Find where the given text appears and provide that cell's center as (X, Y) coordinate. 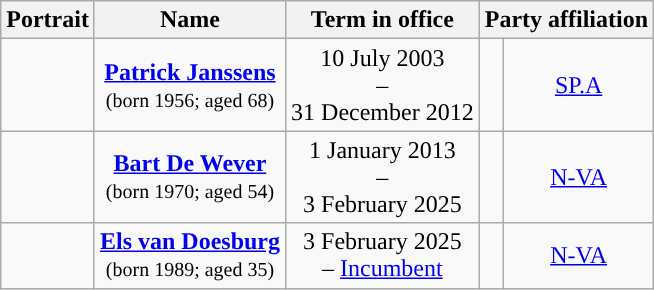
Els van Doesburg(born 1989; aged 35) (190, 256)
Patrick Janssens(born 1956; aged 68) (190, 85)
1 January 2013–3 February 2025 (383, 177)
Bart De Wever(born 1970; aged 54) (190, 177)
Party affiliation (566, 20)
Term in office (383, 20)
10 July 2003–31 December 2012 (383, 85)
Name (190, 20)
3 February 2025– Incumbent (383, 256)
Portrait (48, 20)
SP.A (579, 85)
